Locate the cell with the specified text and output its [x, y] center coordinate. 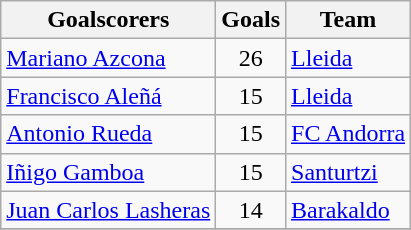
Mariano Azcona [108, 58]
Barakaldo [348, 210]
Iñigo Gamboa [108, 172]
Team [348, 20]
Santurtzi [348, 172]
14 [251, 210]
FC Andorra [348, 134]
26 [251, 58]
Juan Carlos Lasheras [108, 210]
Goals [251, 20]
Antonio Rueda [108, 134]
Goalscorers [108, 20]
Francisco Aleñá [108, 96]
